Capture the cell that displays the provided text and extract its [X, Y] central coordinate. 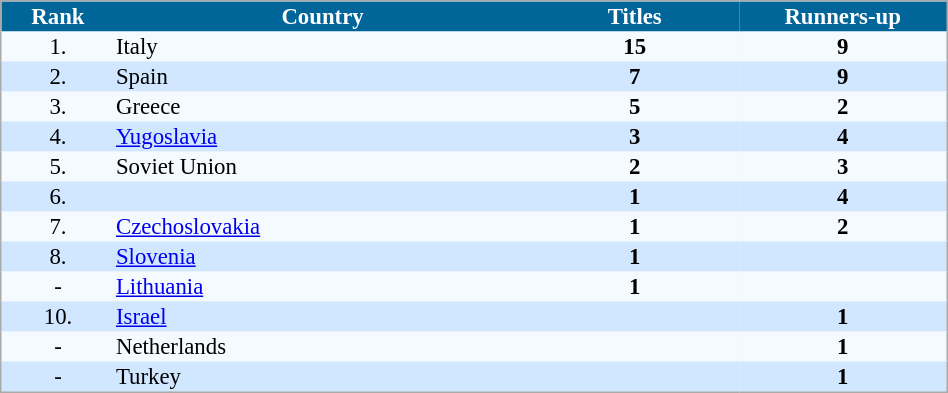
Lithuania [322, 287]
Spain [322, 77]
Soviet Union [322, 167]
Greece [322, 107]
2. [58, 77]
1. [58, 47]
Titles [635, 16]
7. [58, 227]
5 [635, 107]
Rank [58, 16]
Czechoslovakia [322, 227]
Italy [322, 47]
8. [58, 257]
Turkey [322, 378]
3. [58, 107]
7 [635, 77]
Country [322, 16]
Yugoslavia [322, 137]
6. [58, 197]
Slovenia [322, 257]
10. [58, 317]
5. [58, 167]
Runners-up [843, 16]
4. [58, 137]
Israel [322, 317]
15 [635, 47]
Netherlands [322, 347]
